Scan for the cell matching the given text and deliver its [x, y] coordinate at center. 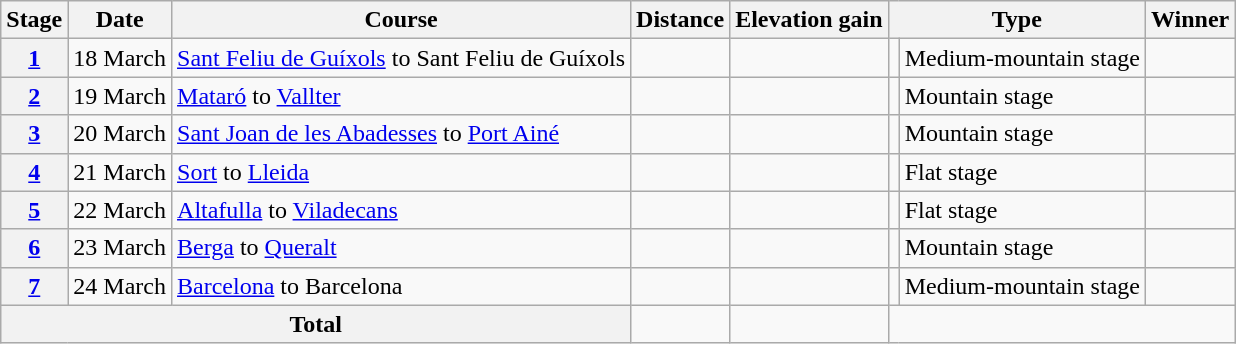
Sant Joan de les Abadesses to Port Ainé [402, 134]
4 [34, 172]
Elevation gain [809, 20]
Sant Feliu de Guíxols to Sant Feliu de Guíxols [402, 58]
Sort to Lleida [402, 172]
18 March [120, 58]
22 March [120, 210]
Distance [680, 20]
Type [1016, 20]
7 [34, 286]
6 [34, 248]
Total [316, 324]
5 [34, 210]
Stage [34, 20]
Altafulla to Viladecans [402, 210]
Mataró to Vallter [402, 96]
20 March [120, 134]
19 March [120, 96]
21 March [120, 172]
Date [120, 20]
2 [34, 96]
Berga to Queralt [402, 248]
Course [402, 20]
23 March [120, 248]
Winner [1190, 20]
1 [34, 58]
3 [34, 134]
24 March [120, 286]
Barcelona to Barcelona [402, 286]
